Find where the given text appears and provide that cell's center as [x, y] coordinate. 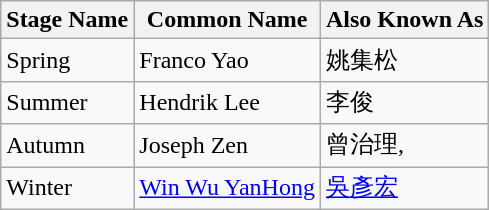
曾治理, [404, 146]
李俊 [404, 102]
Also Known As [404, 20]
姚集松 [404, 60]
Franco Yao [228, 60]
Win Wu YanHong [228, 188]
Spring [68, 60]
Stage Name [68, 20]
Hendrik Lee [228, 102]
吳彥宏 [404, 188]
Autumn [68, 146]
Common Name [228, 20]
Summer [68, 102]
Winter [68, 188]
Joseph Zen [228, 146]
